Output the [X, Y] coordinate of the center of the cell containing the given text.  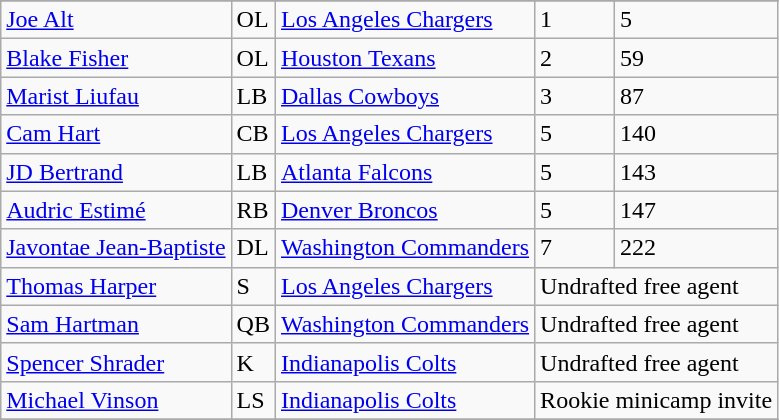
JD Bertrand [116, 172]
Houston Texans [404, 58]
143 [696, 172]
2 [575, 58]
RB [253, 210]
K [253, 362]
Joe Alt [116, 20]
87 [696, 96]
Rookie minicamp invite [656, 400]
Marist Liufau [116, 96]
Dallas Cowboys [404, 96]
Blake Fisher [116, 58]
Atlanta Falcons [404, 172]
Thomas Harper [116, 286]
Javontae Jean-Baptiste [116, 248]
1 [575, 20]
Cam Hart [116, 134]
140 [696, 134]
3 [575, 96]
CB [253, 134]
147 [696, 210]
Audric Estimé [116, 210]
Denver Broncos [404, 210]
DL [253, 248]
S [253, 286]
QB [253, 324]
LS [253, 400]
Sam Hartman [116, 324]
Spencer Shrader [116, 362]
7 [575, 248]
222 [696, 248]
59 [696, 58]
Michael Vinson [116, 400]
